Provide the [X, Y] coordinate of the cell's center where the given text is located.  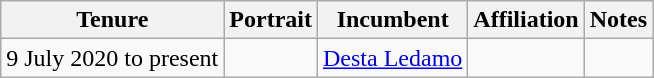
9 July 2020 to present [112, 58]
Portrait [271, 20]
Notes [618, 20]
Affiliation [526, 20]
Tenure [112, 20]
Incumbent [392, 20]
Desta Ledamo [392, 58]
